Return (x, y) of the center of cell containing provided text 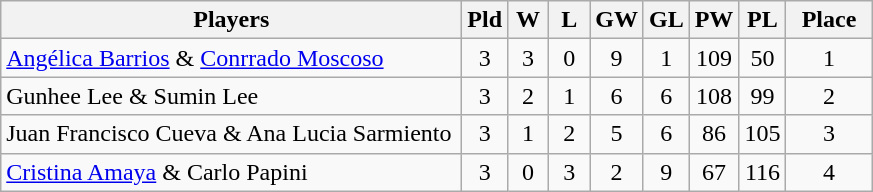
Pld (485, 20)
Gunhee Lee & Sumin Lee (232, 96)
GL (666, 20)
Angélica Barrios & Conrrado Moscoso (232, 58)
W (528, 20)
67 (714, 172)
116 (762, 172)
Players (232, 20)
Place (829, 20)
PL (762, 20)
Cristina Amaya & Carlo Papini (232, 172)
50 (762, 58)
5 (617, 134)
99 (762, 96)
PW (714, 20)
L (570, 20)
108 (714, 96)
105 (762, 134)
GW (617, 20)
4 (829, 172)
86 (714, 134)
109 (714, 58)
Juan Francisco Cueva & Ana Lucia Sarmiento (232, 134)
